Return the [X, Y] coordinate for the center point of the cell that contains the specified text.  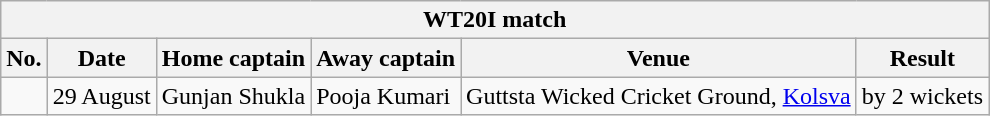
WT20I match [495, 20]
Result [922, 58]
No. [24, 58]
Date [102, 58]
Guttsta Wicked Cricket Ground, Kolsva [659, 96]
by 2 wickets [922, 96]
29 August [102, 96]
Venue [659, 58]
Gunjan Shukla [233, 96]
Pooja Kumari [386, 96]
Home captain [233, 58]
Away captain [386, 58]
